Provide the [X, Y] coordinate of the cell's center where the given text is located.  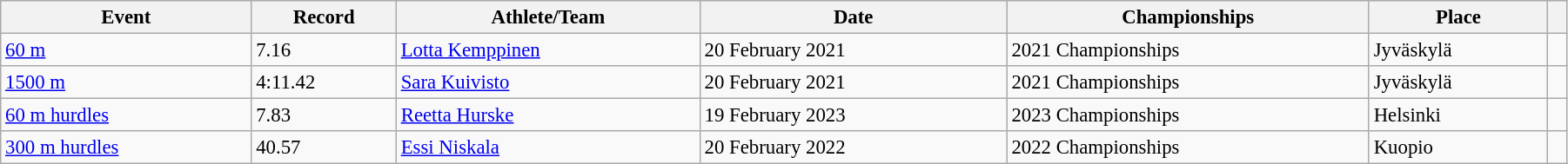
1500 m [126, 82]
Athlete/Team [548, 17]
60 m hurdles [126, 115]
20 February 2022 [853, 148]
7.83 [324, 115]
19 February 2023 [853, 115]
40.57 [324, 148]
Helsinki [1458, 115]
2022 Championships [1188, 148]
60 m [126, 50]
Date [853, 17]
Record [324, 17]
300 m hurdles [126, 148]
Place [1458, 17]
7.16 [324, 50]
Sara Kuivisto [548, 82]
Championships [1188, 17]
2023 Championships [1188, 115]
Kuopio [1458, 148]
Reetta Hurske [548, 115]
Essi Niskala [548, 148]
4:11.42 [324, 82]
Lotta Kemppinen [548, 50]
Event [126, 17]
